Search for the cell housing the specified text and yield its [X, Y] center coordinate. 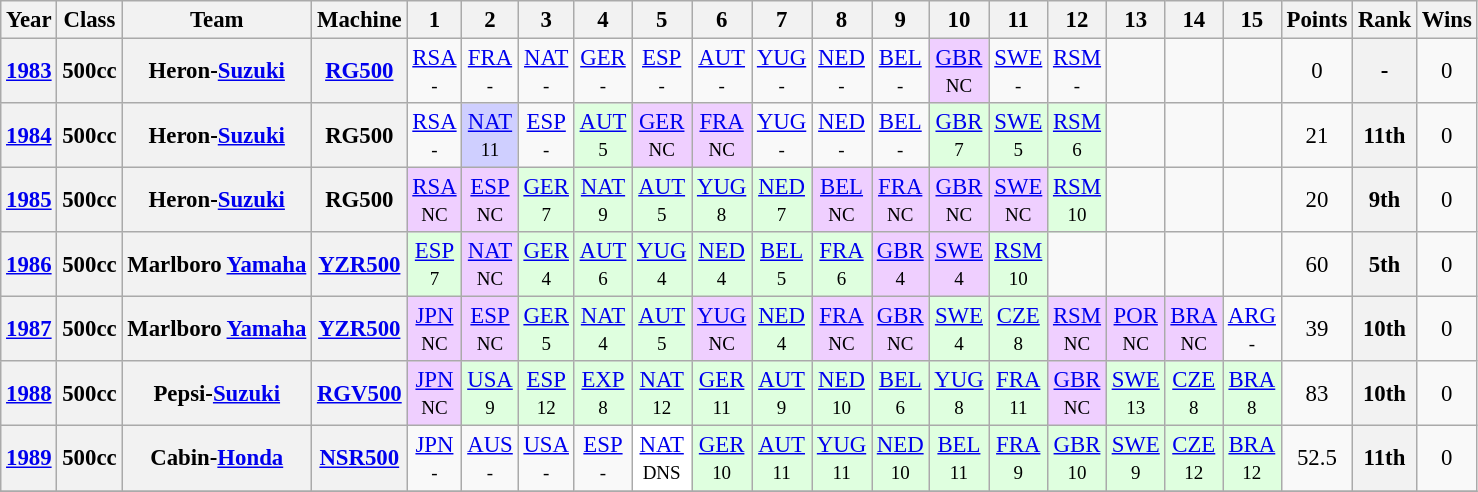
3 [546, 20]
1986 [29, 264]
RSANC [434, 200]
JPN- [434, 458]
4 [602, 20]
1987 [29, 330]
1983 [29, 72]
RSMNC [1078, 330]
Class [90, 20]
SWE- [1018, 72]
1 [434, 20]
YUG11 [842, 458]
BRANC [1194, 330]
SWE13 [1136, 394]
BEL6 [900, 394]
ESP12 [546, 394]
GBR4 [900, 264]
FRA11 [1018, 394]
52.5 [1316, 458]
39 [1316, 330]
Rank [1385, 20]
AUT- [722, 72]
13 [1136, 20]
Points [1316, 20]
GER- [602, 72]
5 [662, 20]
83 [1316, 394]
Cabin-Honda [217, 458]
GER7 [546, 200]
NAT11 [490, 136]
GER5 [546, 330]
FRA- [490, 72]
AUT9 [782, 394]
FRA6 [842, 264]
YUGNC [722, 330]
SWENC [1018, 200]
14 [1194, 20]
1988 [29, 394]
Pepsi-Suzuki [217, 394]
7 [782, 20]
5th [1385, 264]
8 [842, 20]
1985 [29, 200]
NAT12 [662, 394]
10 [959, 20]
RGV500 [360, 394]
60 [1316, 264]
- [1385, 72]
NAT- [546, 72]
NED7 [782, 200]
11 [1018, 20]
20 [1316, 200]
9 [900, 20]
GBR10 [1078, 458]
12 [1078, 20]
Machine [360, 20]
GER11 [722, 394]
NATNC [490, 264]
Wins [1446, 20]
SWE9 [1136, 458]
BELNC [842, 200]
GBR7 [959, 136]
NAT4 [602, 330]
GERNC [662, 136]
ARG- [1252, 330]
USA- [546, 458]
1989 [29, 458]
Team [217, 20]
ESP7 [434, 264]
BRA8 [1252, 394]
NAT9 [602, 200]
21 [1316, 136]
RSM6 [1078, 136]
AUS- [490, 458]
NSR500 [360, 458]
NATDNS [662, 458]
GER10 [722, 458]
6 [722, 20]
CZE12 [1194, 458]
1984 [29, 136]
BRA12 [1252, 458]
EXP8 [602, 394]
AUT11 [782, 458]
USA9 [490, 394]
Year [29, 20]
AUT6 [602, 264]
2 [490, 20]
15 [1252, 20]
PORNC [1136, 330]
SWE5 [1018, 136]
GER4 [546, 264]
9th [1385, 200]
BEL5 [782, 264]
FRA9 [1018, 458]
BEL11 [959, 458]
RSM- [1078, 72]
YUG4 [662, 264]
